Capture the cell that displays the provided text and extract its (x, y) central coordinate. 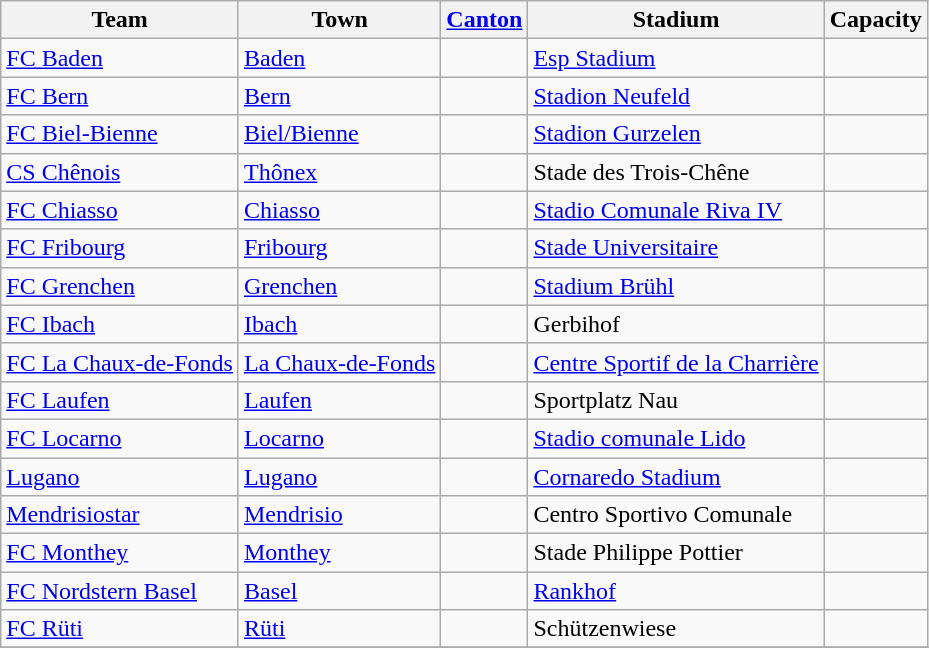
Schützenwiese (676, 629)
Gerbihof (676, 324)
FC Chiasso (120, 210)
Biel/Bienne (339, 134)
Team (120, 20)
Cornaredo Stadium (676, 477)
Baden (339, 58)
Bern (339, 96)
La Chaux-de-Fonds (339, 362)
FC Monthey (120, 553)
Laufen (339, 400)
Basel (339, 591)
Centre Sportif de la Charrière (676, 362)
FC La Chaux-de-Fonds (120, 362)
FC Bern (120, 96)
Stadio Comunale Riva IV (676, 210)
Fribourg (339, 248)
FC Biel-Bienne (120, 134)
Monthey (339, 553)
Grenchen (339, 286)
FC Locarno (120, 438)
FC Baden (120, 58)
Stade Philippe Pottier (676, 553)
Town (339, 20)
Stadion Neufeld (676, 96)
Rüti (339, 629)
Ibach (339, 324)
Mendrisiostar (120, 515)
Centro Sportivo Comunale (676, 515)
FC Laufen (120, 400)
Rankhof (676, 591)
Chiasso (339, 210)
Mendrisio (339, 515)
FC Nordstern Basel (120, 591)
Locarno (339, 438)
CS Chênois (120, 172)
Stade Universitaire (676, 248)
Canton (484, 20)
Stadium (676, 20)
Sportplatz Nau (676, 400)
Stadio comunale Lido (676, 438)
Stade des Trois-Chêne (676, 172)
Stadium Brühl (676, 286)
Esp Stadium (676, 58)
FC Grenchen (120, 286)
FC Ibach (120, 324)
Thônex (339, 172)
FC Fribourg (120, 248)
Stadion Gurzelen (676, 134)
FC Rüti (120, 629)
Capacity (876, 20)
